Locate the cell with the specified text and output its [X, Y] center coordinate. 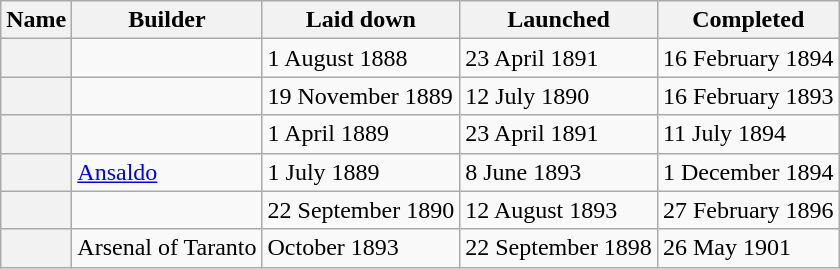
October 1893 [361, 248]
Builder [167, 20]
1 July 1889 [361, 172]
8 June 1893 [559, 172]
1 April 1889 [361, 134]
16 February 1893 [748, 96]
16 February 1894 [748, 58]
Completed [748, 20]
12 August 1893 [559, 210]
Ansaldo [167, 172]
1 December 1894 [748, 172]
Launched [559, 20]
19 November 1889 [361, 96]
Name [36, 20]
1 August 1888 [361, 58]
26 May 1901 [748, 248]
22 September 1898 [559, 248]
11 July 1894 [748, 134]
27 February 1896 [748, 210]
12 July 1890 [559, 96]
Laid down [361, 20]
Arsenal of Taranto [167, 248]
22 September 1890 [361, 210]
